Output the [X, Y] coordinate of the center of the cell containing the given text.  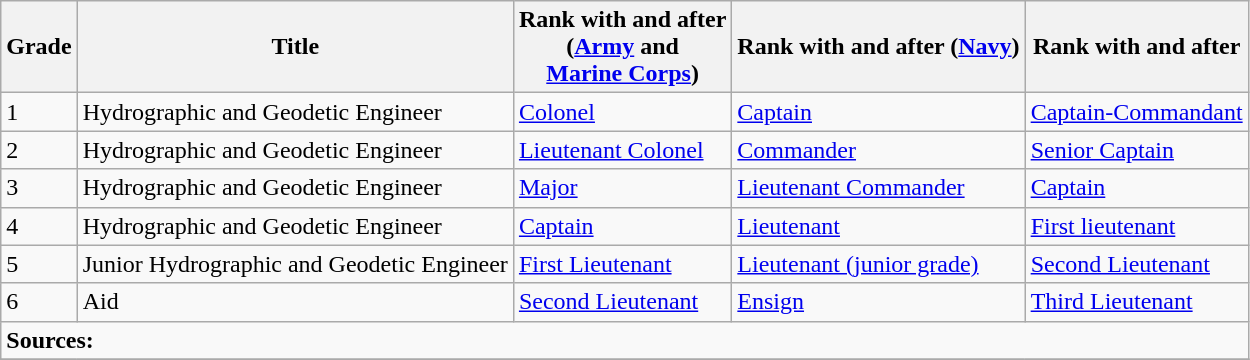
Title [295, 47]
Commander [878, 150]
Colonel [622, 112]
Aid [295, 302]
6 [39, 302]
Sources: [624, 340]
Ensign [878, 302]
Grade [39, 47]
2 [39, 150]
3 [39, 188]
Major [622, 188]
Junior Hydrographic and Geodetic Engineer [295, 264]
1 [39, 112]
First lieutenant [1136, 226]
Rank with and after (Navy) [878, 47]
Senior Captain [1136, 150]
5 [39, 264]
Lieutenant Colonel [622, 150]
Rank with and after [1136, 47]
Lieutenant [878, 226]
4 [39, 226]
First Lieutenant [622, 264]
Rank with and after(Army andMarine Corps) [622, 47]
Lieutenant (junior grade) [878, 264]
Captain-Commandant [1136, 112]
Lieutenant Commander [878, 188]
Third Lieutenant [1136, 302]
